Search for the cell housing the specified text and yield its (x, y) center coordinate. 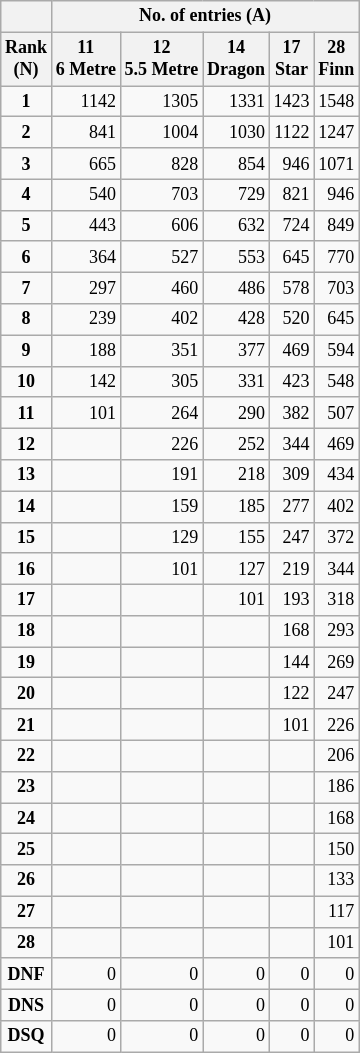
770 (336, 256)
264 (161, 412)
159 (161, 506)
729 (236, 194)
206 (336, 756)
218 (236, 476)
305 (161, 382)
1305 (161, 102)
1030 (236, 132)
1071 (336, 164)
854 (236, 164)
24 (26, 818)
520 (292, 320)
540 (86, 194)
127 (236, 568)
527 (161, 256)
21 (26, 724)
1004 (161, 132)
1247 (336, 132)
Rank(N) (26, 59)
125.5 Metre (161, 59)
828 (161, 164)
219 (292, 568)
318 (336, 600)
26 (26, 880)
150 (336, 850)
428 (236, 320)
3 (26, 164)
17Star (292, 59)
290 (236, 412)
277 (292, 506)
841 (86, 132)
19 (26, 662)
1122 (292, 132)
12 (26, 444)
821 (292, 194)
DNS (26, 1006)
239 (86, 320)
10 (26, 382)
460 (161, 288)
1142 (86, 102)
553 (236, 256)
8 (26, 320)
849 (336, 226)
606 (161, 226)
116 Metre (86, 59)
434 (336, 476)
22 (26, 756)
507 (336, 412)
351 (161, 350)
4 (26, 194)
28 (26, 942)
185 (236, 506)
309 (292, 476)
578 (292, 288)
632 (236, 226)
18 (26, 632)
122 (292, 694)
2 (26, 132)
364 (86, 256)
724 (292, 226)
293 (336, 632)
372 (336, 538)
144 (292, 662)
1423 (292, 102)
548 (336, 382)
27 (26, 912)
7 (26, 288)
28Finn (336, 59)
14 (26, 506)
594 (336, 350)
188 (86, 350)
17 (26, 600)
DNF (26, 974)
252 (236, 444)
6 (26, 256)
382 (292, 412)
25 (26, 850)
423 (292, 382)
297 (86, 288)
15 (26, 538)
191 (161, 476)
443 (86, 226)
11 (26, 412)
331 (236, 382)
14Dragon (236, 59)
1 (26, 102)
377 (236, 350)
5 (26, 226)
142 (86, 382)
269 (336, 662)
665 (86, 164)
117 (336, 912)
16 (26, 568)
155 (236, 538)
129 (161, 538)
No. of entries (A) (204, 16)
193 (292, 600)
13 (26, 476)
23 (26, 786)
1331 (236, 102)
486 (236, 288)
133 (336, 880)
186 (336, 786)
1548 (336, 102)
9 (26, 350)
20 (26, 694)
DSQ (26, 1036)
